Output the [x, y] coordinate of the center of the cell containing the given text.  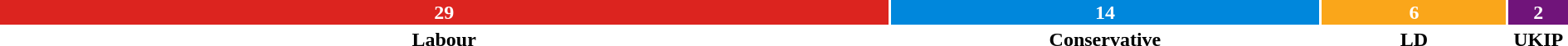
29 [444, 12]
14 [1105, 12]
6 [1415, 12]
2 [1538, 12]
